Locate the cell with the specified text and output its (x, y) center coordinate. 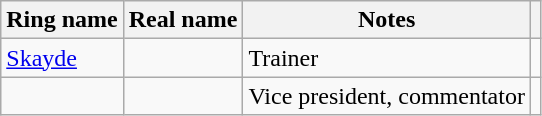
Real name (183, 20)
Trainer (387, 58)
Vice president, commentator (387, 96)
Notes (387, 20)
Ring name (62, 20)
Skayde (62, 58)
